Scan for the cell matching the given text and deliver its (X, Y) coordinate at center. 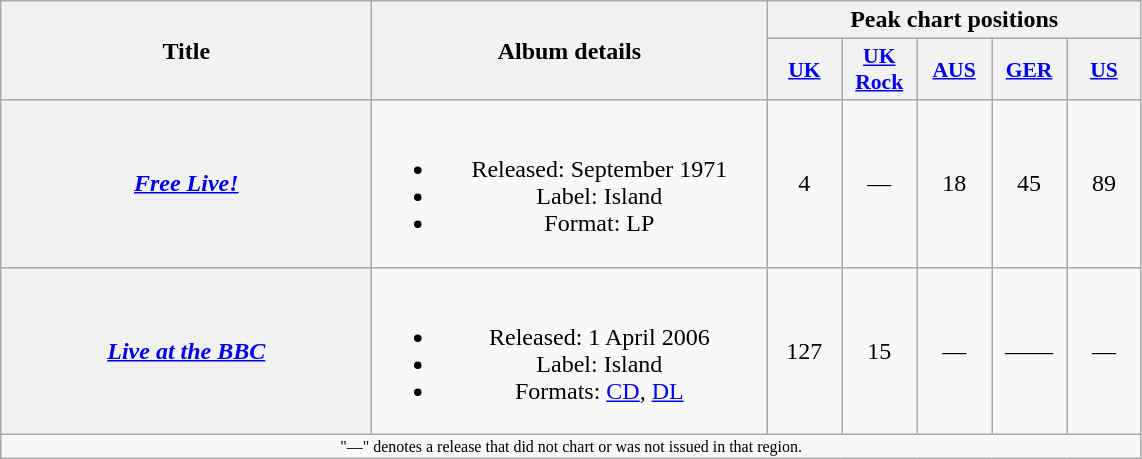
US (1104, 70)
UKRock (880, 70)
GER (1030, 70)
127 (804, 350)
Released: 1 April 2006Label: IslandFormats: CD, DL (570, 350)
4 (804, 184)
18 (954, 184)
Title (186, 50)
"—" denotes a release that did not chart or was not issued in that region. (572, 446)
Released: September 1971Label: IslandFormat: LP (570, 184)
15 (880, 350)
89 (1104, 184)
Free Live! (186, 184)
—— (1030, 350)
UK (804, 70)
45 (1030, 184)
Live at the BBC (186, 350)
Album details (570, 50)
AUS (954, 70)
Peak chart positions (954, 20)
